Return the (x, y) coordinate for the center point of the cell that contains the specified text.  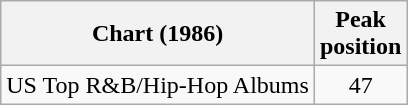
47 (360, 85)
Chart (1986) (158, 34)
Peakposition (360, 34)
US Top R&B/Hip-Hop Albums (158, 85)
